Capture the cell that displays the provided text and extract its (X, Y) central coordinate. 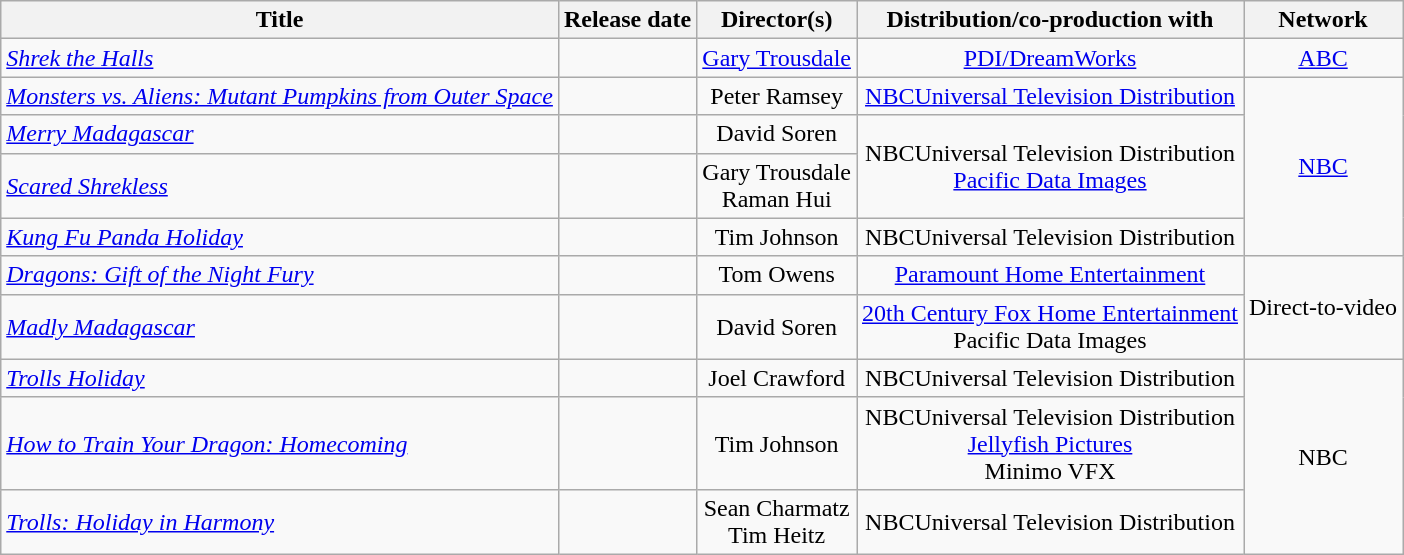
Gary TrousdaleRaman Hui (777, 186)
Paramount Home Entertainment (1050, 275)
Distribution/co-production with (1050, 20)
Merry Madagascar (280, 134)
Monsters vs. Aliens: Mutant Pumpkins from Outer Space (280, 96)
ABC (1324, 58)
How to Train Your Dragon: Homecoming (280, 443)
Trolls Holiday (280, 378)
Peter Ramsey (777, 96)
PDI/DreamWorks (1050, 58)
NBCUniversal Television DistributionPacific Data Images (1050, 166)
Tom Owens (777, 275)
Dragons: Gift of the Night Fury (280, 275)
Joel Crawford (777, 378)
Kung Fu Panda Holiday (280, 237)
Network (1324, 20)
NBCUniversal Television DistributionJellyfish PicturesMinimo VFX (1050, 443)
Sean CharmatzTim Heitz (777, 522)
Release date (627, 20)
20th Century Fox Home EntertainmentPacific Data Images (1050, 326)
Shrek the Halls (280, 58)
Madly Madagascar (280, 326)
Scared Shrekless (280, 186)
Title (280, 20)
Direct-to-video (1324, 308)
Trolls: Holiday in Harmony (280, 522)
Director(s) (777, 20)
Gary Trousdale (777, 58)
